Pinpoint the cell where the given text exists, returning its (x, y) midpoint coordinate. 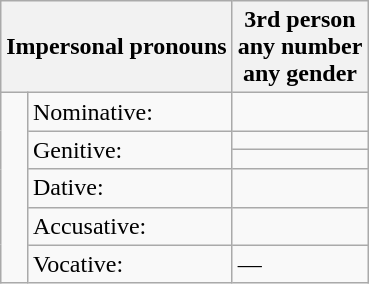
3rd person any number any gender (300, 47)
Genitive: (130, 150)
Vocative: (130, 264)
— (300, 264)
Accusative: (130, 226)
Impersonal pronouns (116, 47)
Nominative: (130, 112)
Dative: (130, 188)
